Capture the cell that displays the provided text and extract its (X, Y) central coordinate. 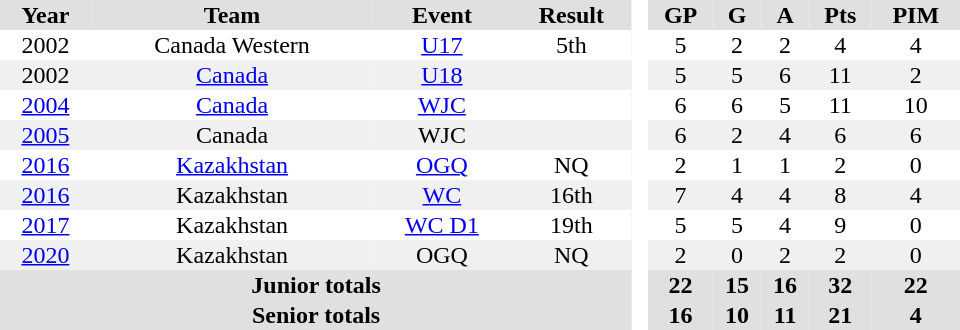
WC (442, 195)
19th (571, 225)
2017 (46, 225)
2005 (46, 135)
Team (232, 15)
15 (737, 285)
Canada Western (232, 45)
Result (571, 15)
8 (840, 195)
7 (680, 195)
WC D1 (442, 225)
21 (840, 315)
Year (46, 15)
G (737, 15)
2004 (46, 105)
Event (442, 15)
U18 (442, 75)
16th (571, 195)
Senior totals (316, 315)
A (785, 15)
PIM (916, 15)
GP (680, 15)
32 (840, 285)
U17 (442, 45)
Junior totals (316, 285)
9 (840, 225)
Pts (840, 15)
5th (571, 45)
2020 (46, 255)
